Search for the cell housing the specified text and yield its [X, Y] center coordinate. 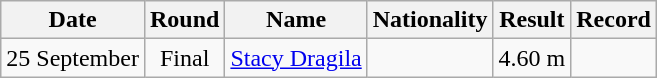
4.60 m [532, 58]
Stacy Dragila [296, 58]
Date [73, 20]
25 September [73, 58]
Name [296, 20]
Round [184, 20]
Record [614, 20]
Final [184, 58]
Nationality [430, 20]
Result [532, 20]
